From the cell containing the given text, extract its center point as [X, Y] coordinate. 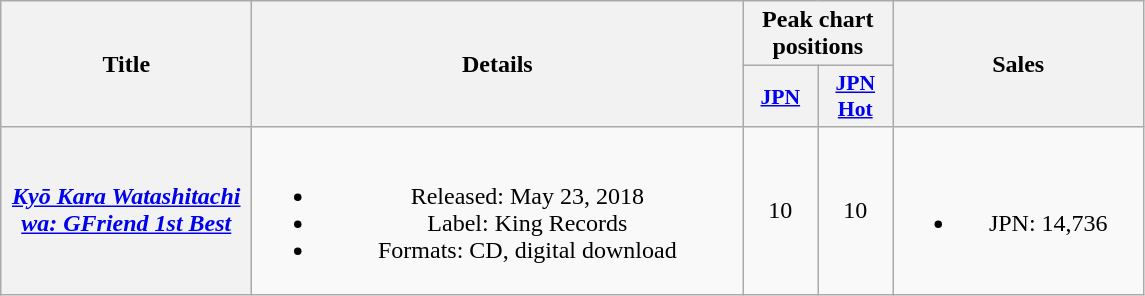
Kyō Kara Watashitachi wa: GFriend 1st Best [126, 210]
Peak chart positions [818, 34]
Title [126, 64]
Released: May 23, 2018Label: King RecordsFormats: CD, digital download [498, 210]
JPNHot [856, 96]
Details [498, 64]
JPN [780, 96]
Sales [1018, 64]
JPN: 14,736 [1018, 210]
